Return [x, y] of the center of cell containing provided text 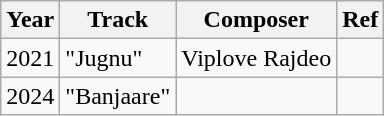
Year [30, 20]
2024 [30, 96]
Composer [256, 20]
Track [118, 20]
"Banjaare" [118, 96]
Ref [360, 20]
"Jugnu" [118, 58]
Viplove Rajdeo [256, 58]
2021 [30, 58]
